Find where the given text appears and provide that cell's center as (x, y) coordinate. 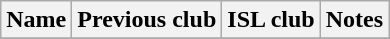
Previous club (147, 20)
Name (36, 20)
Notes (354, 20)
ISL club (271, 20)
